For the text-containing cell, return its midpoint in [x, y] coordinate format. 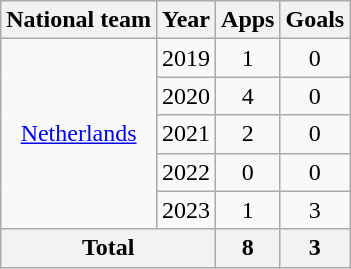
Year [186, 20]
2022 [186, 172]
2021 [186, 134]
8 [248, 248]
2019 [186, 58]
2023 [186, 210]
2 [248, 134]
Goals [315, 20]
2020 [186, 96]
Netherlands [79, 134]
Apps [248, 20]
Total [108, 248]
4 [248, 96]
National team [79, 20]
